Return (X, Y) of the center of cell containing provided text 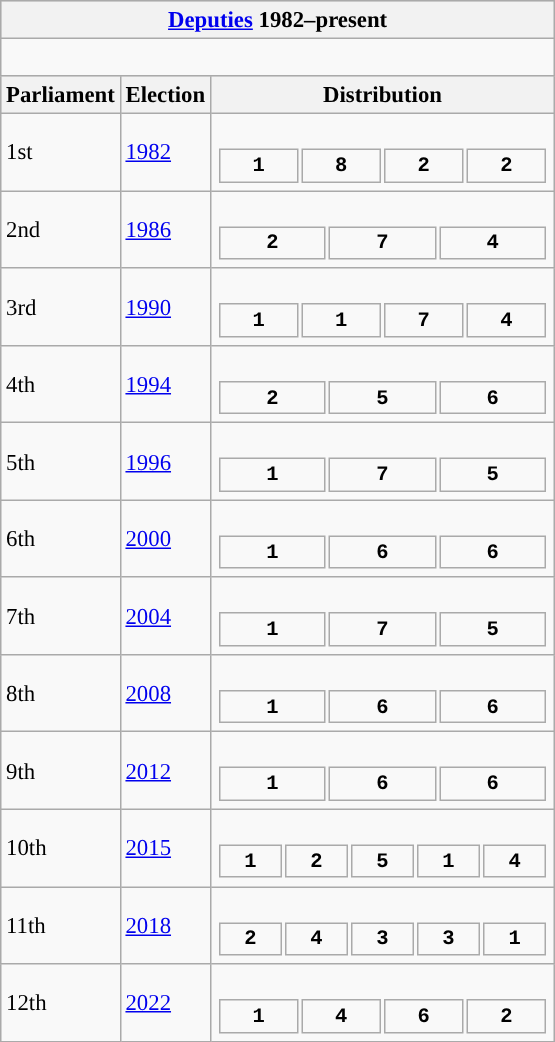
2015 (165, 848)
2 4 3 3 1 (382, 926)
1982 (165, 152)
1st (60, 152)
2022 (165, 1002)
2 7 4 (382, 230)
2012 (165, 770)
1 2 5 1 4 (382, 848)
Distribution (382, 95)
7th (60, 616)
4th (60, 384)
11th (60, 926)
2004 (165, 616)
Parliament (60, 95)
3rd (60, 306)
10th (60, 848)
1986 (165, 230)
6th (60, 538)
1990 (165, 306)
1 4 6 2 (382, 1002)
2008 (165, 694)
9th (60, 770)
2000 (165, 538)
8 (341, 166)
2nd (60, 230)
1994 (165, 384)
1 1 7 4 (382, 306)
Deputies 1982–present (278, 20)
12th (60, 1002)
8th (60, 694)
2018 (165, 926)
Election (165, 95)
5th (60, 462)
2 5 6 (382, 384)
1 8 2 2 (382, 152)
1996 (165, 462)
